Extract the [x, y] coordinate from the center of the cell holding the provided text.  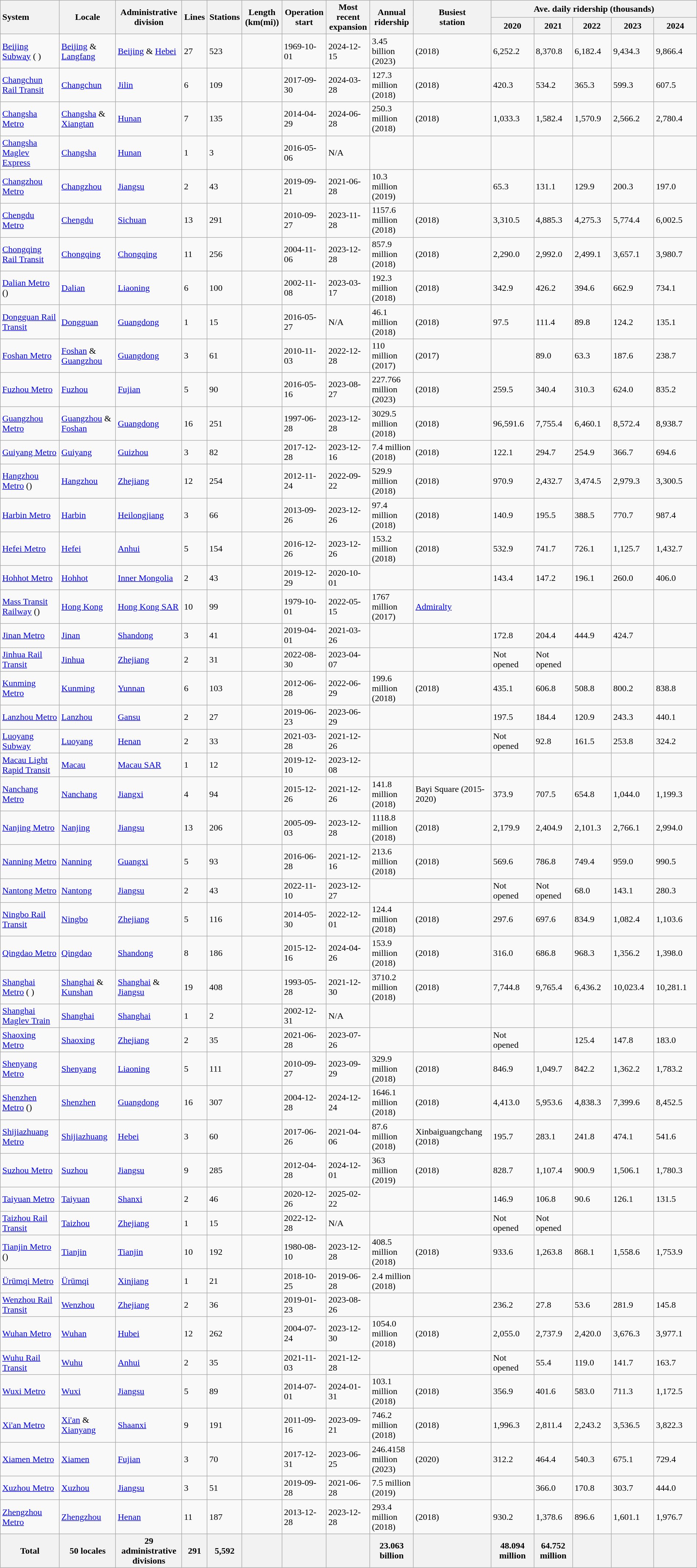
2023-12-27 [348, 890]
1,103.6 [675, 919]
2019-01-23 [304, 1304]
106.8 [553, 1199]
408 [225, 987]
1980-08-10 [304, 1252]
65.3 [512, 186]
29 administrative divisions [149, 1551]
Xiamen [87, 1459]
63.3 [592, 356]
2012-06-28 [304, 688]
Luoyang Subway [30, 741]
197.0 [675, 186]
Ürümqi Metro [30, 1281]
Wuhan Metro [30, 1333]
Annual ridership [392, 17]
2,290.0 [512, 254]
3,676.3 [633, 1333]
329.9 million (2018) [392, 1069]
66 [225, 515]
2022-06-29 [348, 688]
2023-08-27 [348, 389]
307 [225, 1103]
Hohhot Metro [30, 578]
197.5 [512, 717]
Fuzhou Metro [30, 389]
Chengdu Metro [30, 220]
2023-07-26 [348, 1040]
141.7 [633, 1362]
2016-12-26 [304, 549]
243.3 [633, 717]
408.5 million (2018) [392, 1252]
Beijing Subway ( ) [30, 51]
246.4158 million (2023) [392, 1459]
2021-12-16 [348, 861]
Taizhou Rail Transit [30, 1223]
Wenzhou Rail Transit [30, 1304]
2,566.2 [633, 119]
Wenzhou [87, 1304]
1,378.6 [553, 1517]
Changchun [87, 85]
195.7 [512, 1136]
Hangzhou Metro () [30, 481]
10,281.1 [675, 987]
835.2 [675, 389]
103.1 million (2018) [392, 1392]
Xinjiang [149, 1281]
227.766 million (2023) [392, 389]
8,938.7 [675, 424]
Jilin [149, 85]
Guiyang [87, 452]
(2020) [452, 1459]
Shaoxing Metro [30, 1040]
Changzhou Metro [30, 186]
711.3 [633, 1392]
846.9 [512, 1069]
Nanning [87, 861]
2016-06-28 [304, 861]
2021-12-28 [348, 1362]
2022-11-10 [304, 890]
8,370.8 [553, 51]
120.9 [592, 717]
1,398.0 [675, 953]
Guangxi [149, 861]
2020-12-26 [304, 1199]
896.6 [592, 1517]
19 [195, 987]
199.6 million (2018) [392, 688]
125.4 [592, 1040]
Wuxi Metro [30, 1392]
2002-11-08 [304, 288]
109 [225, 85]
Nantong Metro [30, 890]
2019-06-23 [304, 717]
3.45 billion (2023) [392, 51]
260.0 [633, 578]
900.9 [592, 1170]
6,460.1 [592, 424]
Xi'an Metro [30, 1425]
153.2 million (2018) [392, 549]
8 [195, 953]
606.8 [553, 688]
834.9 [592, 919]
2,432.7 [553, 481]
540.3 [592, 1459]
2023-04-07 [348, 660]
2021 [553, 26]
Beijing & Langfang [87, 51]
Wuhu [87, 1362]
420.3 [512, 85]
2,811.4 [553, 1425]
1,753.9 [675, 1252]
1,582.4 [553, 119]
2023-08-26 [348, 1304]
968.3 [592, 953]
2019-09-28 [304, 1488]
3,300.5 [675, 481]
141.8 million (2018) [392, 794]
394.6 [592, 288]
Foshan Metro [30, 356]
366.7 [633, 452]
Jinan [87, 635]
406.0 [675, 578]
426.2 [553, 288]
2,766.1 [633, 828]
186 [225, 953]
Heilongjiang [149, 515]
Hubei [149, 1333]
1997-06-28 [304, 424]
64.752 million [553, 1551]
96,591.6 [512, 424]
2016-05-16 [304, 389]
532.9 [512, 549]
2015-12-16 [304, 953]
1,033.3 [512, 119]
1969-10-01 [304, 51]
124.2 [633, 322]
Shenzhen [87, 1103]
Administrative division [149, 17]
2011-09-16 [304, 1425]
2004-12-28 [304, 1103]
1054.0 million (2018) [392, 1333]
401.6 [553, 1392]
4,275.3 [592, 220]
7,744.8 [512, 987]
10,023.4 [633, 987]
Hohhot [87, 578]
2018-10-25 [304, 1281]
694.6 [675, 452]
Luoyang [87, 741]
3,657.1 [633, 254]
Suzhou [87, 1170]
27.8 [553, 1304]
599.3 [633, 85]
2015-12-26 [304, 794]
607.5 [675, 85]
Shijiazhuang [87, 1136]
2,499.1 [592, 254]
2023-09-21 [348, 1425]
741.7 [553, 549]
Shijiazhuang Metro [30, 1136]
61 [225, 356]
Zhengzhou [87, 1517]
8,572.4 [633, 424]
9,866.4 [675, 51]
187.6 [633, 356]
93 [225, 861]
3,474.5 [592, 481]
2019-06-28 [348, 1281]
191 [225, 1425]
2019-09-21 [304, 186]
Wuhan [87, 1333]
Wuxi [87, 1392]
89.8 [592, 322]
Nanjing [87, 828]
444.9 [592, 635]
126.1 [633, 1199]
569.6 [512, 861]
2024-06-28 [348, 119]
3,310.5 [512, 220]
Shanghai Maglev Train [30, 1016]
Harbin Metro [30, 515]
94 [225, 794]
Chongqing Rail Transit [30, 254]
46 [225, 1199]
2023 [633, 26]
Xuzhou [87, 1488]
283.1 [553, 1136]
41 [225, 635]
Shenyang [87, 1069]
583.0 [592, 1392]
800.2 [633, 688]
3,980.7 [675, 254]
444.0 [675, 1488]
4,838.3 [592, 1103]
110 million (2017) [392, 356]
Nanning Metro [30, 861]
2024-04-26 [348, 953]
Kunming [87, 688]
508.8 [592, 688]
2017-06-26 [304, 1136]
474.1 [633, 1136]
Ningbo [87, 919]
2022 [592, 26]
Guangzhou Metro [30, 424]
2023-12-08 [348, 765]
987.4 [675, 515]
196.1 [592, 578]
8,452.5 [675, 1103]
Xi'an & Xianyang [87, 1425]
2023-09-29 [348, 1069]
89.0 [553, 356]
786.8 [553, 861]
373.9 [512, 794]
2024-12-15 [348, 51]
340.4 [553, 389]
Shaanxi [149, 1425]
Ürümqi [87, 1281]
262 [225, 1333]
1,362.2 [633, 1069]
2012-11-24 [304, 481]
135.1 [675, 322]
662.9 [633, 288]
147.8 [633, 1040]
9,434.3 [633, 51]
697.6 [553, 919]
2022-05-15 [348, 607]
1,107.4 [553, 1170]
Length (km(mi)) [262, 17]
Kunming Metro [30, 688]
Mass Transit Railway () [30, 607]
Yunnan [149, 688]
Macau [87, 765]
464.4 [553, 1459]
2021-11-03 [304, 1362]
55.4 [553, 1362]
192 [225, 1252]
184.4 [553, 717]
675.1 [633, 1459]
Most recent expansion [348, 17]
Shanghai & Jiangsu [149, 987]
Nanchang Metro [30, 794]
2023-12-30 [348, 1333]
2,737.9 [553, 1333]
1,049.7 [553, 1069]
170.8 [592, 1488]
70 [225, 1459]
Ave. daily ridership (thousands) [594, 9]
4 [195, 794]
1157.6 million (2018) [392, 220]
Guangzhou & Foshan [87, 424]
6,002.5 [675, 220]
153.9 million (2018) [392, 953]
Changzhou [87, 186]
7.4 million (2018) [392, 452]
933.6 [512, 1252]
103 [225, 688]
Tianjin Metro () [30, 1252]
97.4 million (2018) [392, 515]
89 [225, 1392]
2,420.0 [592, 1333]
163.7 [675, 1362]
Lanzhou Metro [30, 717]
4,885.3 [553, 220]
Xinbaiguangchang (2018) [452, 1136]
Taizhou [87, 1223]
Zhengzhou Metro [30, 1517]
2,101.3 [592, 828]
2020-10-01 [348, 578]
90.6 [592, 1199]
204.4 [553, 635]
316.0 [512, 953]
1,199.3 [675, 794]
959.0 [633, 861]
2.4 million (2018) [392, 1281]
2010-11-03 [304, 356]
1,601.1 [633, 1517]
1118.8 million (2018) [392, 828]
254.9 [592, 452]
2023-06-29 [348, 717]
2021-04-06 [348, 1136]
3710.2 million (2018) [392, 987]
Guizhou [149, 452]
Nantong [87, 890]
2016-05-06 [304, 153]
1,125.7 [633, 549]
2002-12-31 [304, 1016]
Hebei [149, 1136]
116 [225, 919]
1,976.7 [675, 1517]
135 [225, 119]
187 [225, 1517]
1,506.1 [633, 1170]
161.5 [592, 741]
990.5 [675, 861]
147.2 [553, 578]
281.9 [633, 1304]
2024-12-01 [348, 1170]
6,436.2 [592, 987]
250.3 million (2018) [392, 119]
2014-05-30 [304, 919]
5,592 [225, 1551]
2,992.0 [553, 254]
36 [225, 1304]
Xuzhou Metro [30, 1488]
424.7 [633, 635]
2,243.2 [592, 1425]
356.9 [512, 1392]
2022-08-30 [304, 660]
124.4 million (2018) [392, 919]
Shaoxing [87, 1040]
Ningbo Rail Transit [30, 919]
200.3 [633, 186]
256 [225, 254]
534.2 [553, 85]
1,082.4 [633, 919]
236.2 [512, 1304]
Taiyuan Metro [30, 1199]
82 [225, 452]
2017-12-31 [304, 1459]
2021-03-28 [304, 741]
Jinan Metro [30, 635]
1,570.9 [592, 119]
930.2 [512, 1517]
Dalian [87, 288]
253.8 [633, 741]
4,413.0 [512, 1103]
Shanxi [149, 1199]
2,179.9 [512, 828]
Shenyang Metro [30, 1069]
Dongguan [87, 322]
Beijing & Hebei [149, 51]
206 [225, 828]
Gansu [149, 717]
7.5 million (2019) [392, 1488]
Qingdao [87, 953]
654.8 [592, 794]
1646.1 million (2018) [392, 1103]
624.0 [633, 389]
111 [225, 1069]
2024 [675, 26]
2023-12-16 [348, 452]
Changsha [87, 153]
99 [225, 607]
Macau SAR [149, 765]
7,755.4 [553, 424]
87.6 million (2018) [392, 1136]
238.7 [675, 356]
2017-12-28 [304, 452]
1979-10-01 [304, 607]
146.9 [512, 1199]
Total [30, 1551]
(2017) [452, 356]
23.063 billion [392, 1551]
828.7 [512, 1170]
6,182.4 [592, 51]
1,996.3 [512, 1425]
770.7 [633, 515]
293.4 million (2018) [392, 1517]
365.3 [592, 85]
1,172.5 [675, 1392]
2012-04-28 [304, 1170]
3,536.5 [633, 1425]
131.1 [553, 186]
2016-05-27 [304, 322]
2024-12-24 [348, 1103]
92.8 [553, 741]
Guiyang Metro [30, 452]
1,558.6 [633, 1252]
2013-12-28 [304, 1517]
312.2 [512, 1459]
Inner Mongolia [149, 578]
154 [225, 549]
Taiyuan [87, 1199]
Wuhu Rail Transit [30, 1362]
195.5 [553, 515]
9,765.4 [553, 987]
1,263.8 [553, 1252]
2023-03-17 [348, 288]
46.1 million (2018) [392, 322]
2024-01-31 [348, 1392]
Bayi Square (2015-2020) [452, 794]
97.5 [512, 322]
857.9 million (2018) [392, 254]
686.8 [553, 953]
2020 [512, 26]
342.9 [512, 288]
Lines [195, 17]
280.3 [675, 890]
2,404.9 [553, 828]
241.8 [592, 1136]
2017-09-30 [304, 85]
111.4 [553, 322]
842.2 [592, 1069]
2023-06-25 [348, 1459]
Qingdao Metro [30, 953]
53.6 [592, 1304]
366.0 [553, 1488]
90 [225, 389]
131.5 [675, 1199]
140.9 [512, 515]
31 [225, 660]
707.5 [553, 794]
143.1 [633, 890]
749.4 [592, 861]
2004-11-06 [304, 254]
297.6 [512, 919]
1,783.2 [675, 1069]
2022-09-22 [348, 481]
726.1 [592, 549]
734.1 [675, 288]
Chengdu [87, 220]
435.1 [512, 688]
Jiangxi [149, 794]
Stations [225, 17]
1993-05-28 [304, 987]
2013-09-26 [304, 515]
Nanchang [87, 794]
Foshan & Guangzhou [87, 356]
1,356.2 [633, 953]
2021-12-30 [348, 987]
Changchun Rail Transit [30, 85]
Hefei [87, 549]
970.9 [512, 481]
523 [225, 51]
Xiamen Metro [30, 1459]
3029.5 million (2018) [392, 424]
119.0 [592, 1362]
529.9 million (2018) [392, 481]
285 [225, 1170]
Lanzhou [87, 717]
Dalian Metro () [30, 288]
2,780.4 [675, 119]
Shanghai Metro ( ) [30, 987]
2025-02-22 [348, 1199]
868.1 [592, 1252]
48.094 million [512, 1551]
10.3 million (2019) [392, 186]
172.8 [512, 635]
1,044.0 [633, 794]
System [30, 17]
Jinhua [87, 660]
1,432.7 [675, 549]
3,822.3 [675, 1425]
363 million (2019) [392, 1170]
Operation start [304, 17]
2014-04-29 [304, 119]
143.4 [512, 578]
2019-12-10 [304, 765]
2004-07-24 [304, 1333]
Nanjing Metro [30, 828]
Jinhua Rail Transit [30, 660]
Fuzhou [87, 389]
33 [225, 741]
129.9 [592, 186]
303.7 [633, 1488]
Shenzhen Metro () [30, 1103]
7 [195, 119]
2023-11-28 [348, 220]
3,977.1 [675, 1333]
Hong Kong [87, 607]
6,252.2 [512, 51]
7,399.6 [633, 1103]
21 [225, 1281]
541.6 [675, 1136]
Changsha Metro [30, 119]
60 [225, 1136]
2022-12-01 [348, 919]
Admiralty [452, 607]
2019-12-29 [304, 578]
50 locales [87, 1551]
324.2 [675, 741]
Busiest station [452, 17]
Macau Light Rapid Transit [30, 765]
Dongguan Rail Transit [30, 322]
213.6 million (2018) [392, 861]
127.3 million (2018) [392, 85]
2021-03-26 [348, 635]
68.0 [592, 890]
294.7 [553, 452]
746.2 million (2018) [392, 1425]
838.8 [675, 688]
388.5 [592, 515]
Changsha & Xiangtan [87, 119]
100 [225, 288]
Hangzhou [87, 481]
122.1 [512, 452]
Shanghai & Kunshan [87, 987]
251 [225, 424]
254 [225, 481]
729.4 [675, 1459]
2,979.3 [633, 481]
2,994.0 [675, 828]
5,774.4 [633, 220]
Sichuan [149, 220]
1,780.3 [675, 1170]
145.8 [675, 1304]
1767 million (2017) [392, 607]
192.3 million (2018) [392, 288]
5,953.6 [553, 1103]
2024-03-28 [348, 85]
310.3 [592, 389]
2014-07-01 [304, 1392]
2,055.0 [512, 1333]
440.1 [675, 717]
Suzhou Metro [30, 1170]
2019-04-01 [304, 635]
259.5 [512, 389]
Hefei Metro [30, 549]
Locale [87, 17]
183.0 [675, 1040]
Hong Kong SAR [149, 607]
2005-09-03 [304, 828]
Changsha Maglev Express [30, 153]
Harbin [87, 515]
51 [225, 1488]
